Find where the given text appears and provide that cell's center as (X, Y) coordinate. 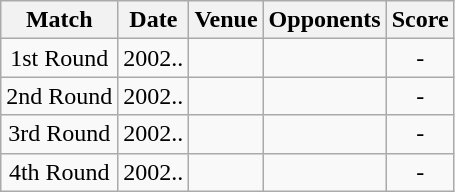
2nd Round (60, 96)
Opponents (324, 20)
3rd Round (60, 134)
Venue (226, 20)
Date (154, 20)
Match (60, 20)
1st Round (60, 58)
4th Round (60, 172)
Score (420, 20)
